Extract the [x, y] coordinate from the center of the cell holding the provided text.  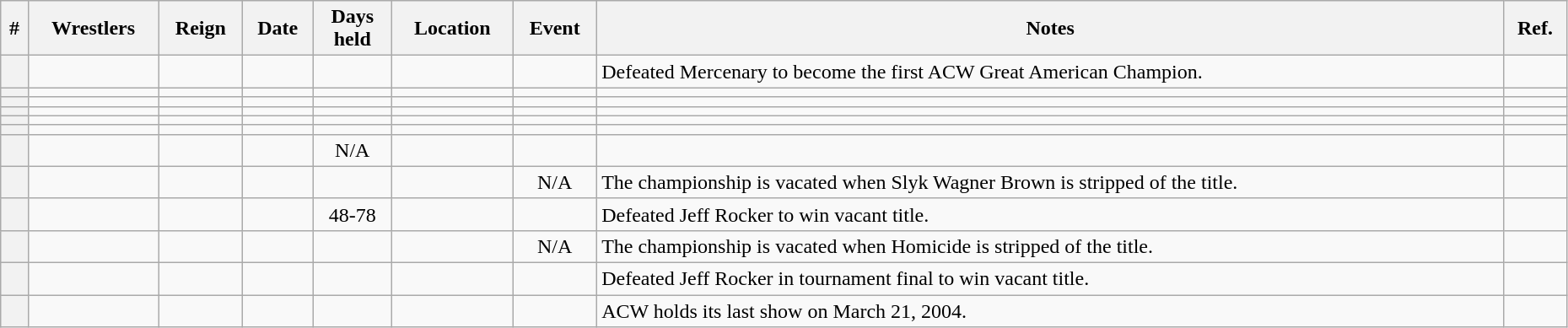
Date [278, 29]
48-78 [353, 214]
# [14, 29]
Daysheld [353, 29]
Event [555, 29]
Defeated Jeff Rocker to win vacant title. [1051, 214]
Defeated Mercenary to become the first ACW Great American Champion. [1051, 72]
Location [452, 29]
Ref. [1535, 29]
Wrestlers [93, 29]
The championship is vacated when Homicide is stripped of the title. [1051, 246]
The championship is vacated when Slyk Wagner Brown is stripped of the title. [1051, 182]
Notes [1051, 29]
ACW holds its last show on March 21, 2004. [1051, 311]
Reign [201, 29]
Defeated Jeff Rocker in tournament final to win vacant title. [1051, 278]
